Return the [x, y] coordinate for the center point of the cell that contains the specified text.  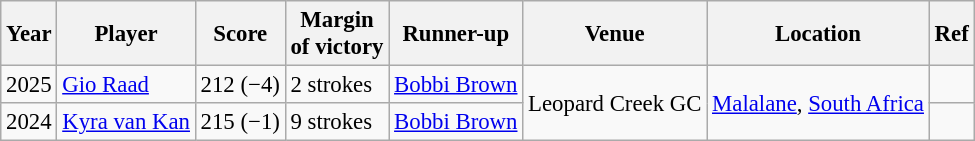
2024 [29, 122]
Leopard Creek GC [615, 104]
Kyra van Kan [126, 122]
9 strokes [337, 122]
Player [126, 34]
215 (−1) [240, 122]
2 strokes [337, 85]
Malalane, South Africa [818, 104]
Venue [615, 34]
Score [240, 34]
Gio Raad [126, 85]
Runner-up [456, 34]
Marginof victory [337, 34]
Location [818, 34]
2025 [29, 85]
Year [29, 34]
Ref [952, 34]
212 (−4) [240, 85]
